Determine the [x, y] coordinate at the center of the cell enclosing the given text.  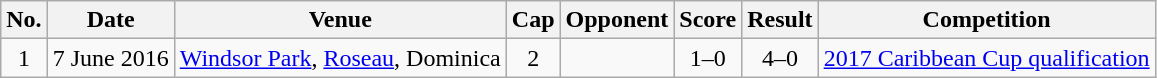
4–0 [780, 58]
1–0 [708, 58]
2 [533, 58]
1 [24, 58]
Windsor Park, Roseau, Dominica [340, 58]
7 June 2016 [110, 58]
Competition [986, 20]
No. [24, 20]
2017 Caribbean Cup qualification [986, 58]
Result [780, 20]
Score [708, 20]
Cap [533, 20]
Venue [340, 20]
Opponent [617, 20]
Date [110, 20]
